Pinpoint the cell where the given text exists, returning its (X, Y) midpoint coordinate. 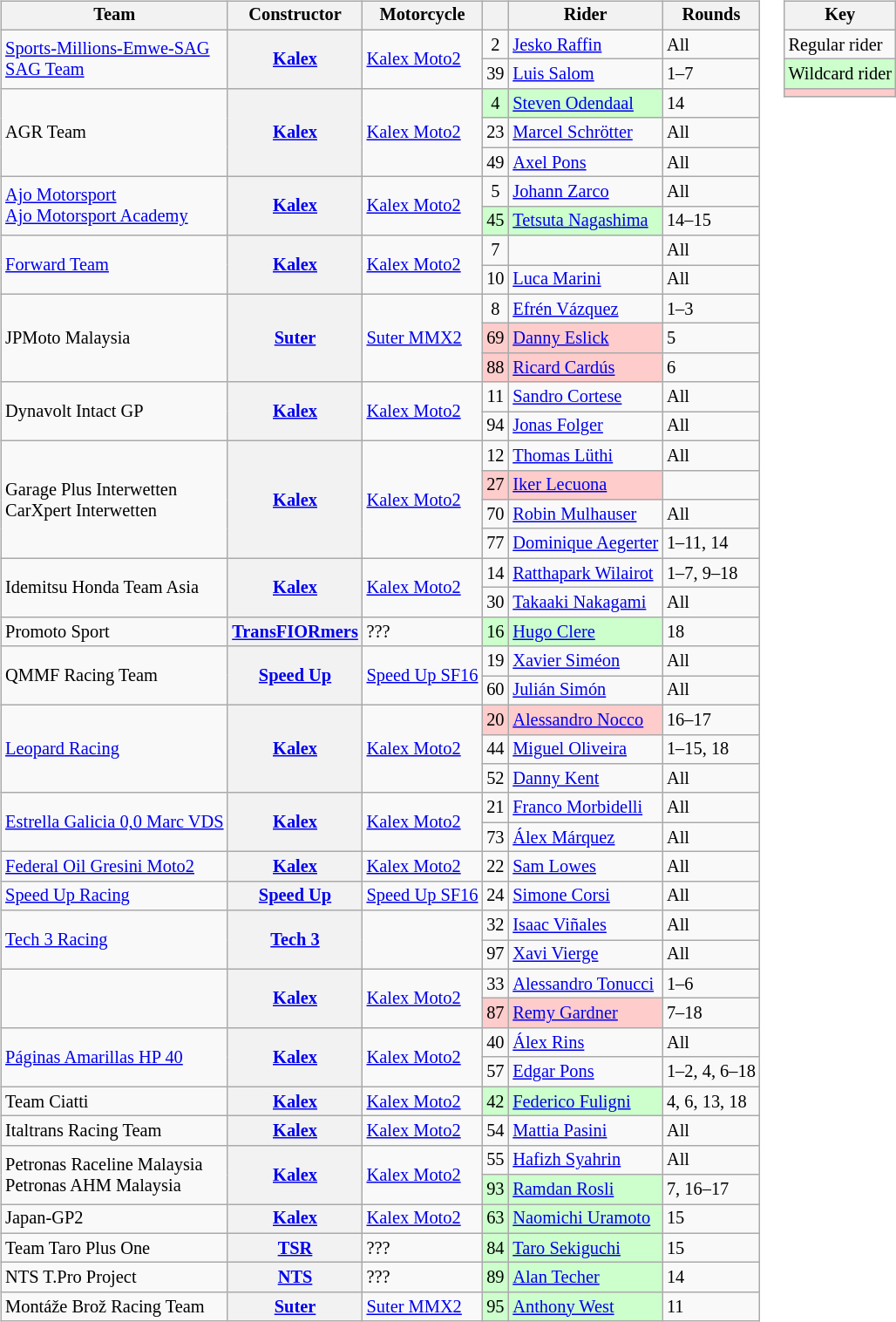
94 (495, 426)
1–7 (711, 74)
Wildcard rider (840, 74)
Álex Márquez (586, 837)
1–7, 9–18 (711, 573)
Páginas Amarillas HP 40 (114, 1057)
Estrella Galicia 0,0 Marc VDS (114, 821)
4, 6, 13, 18 (711, 1101)
Alessandro Nocco (586, 719)
60 (495, 691)
Regular rider (840, 44)
Remy Gardner (586, 1013)
Idemitsu Honda Team Asia (114, 588)
Isaac Viñales (586, 925)
89 (495, 1278)
Italtrans Racing Team (114, 1131)
Thomas Lüthi (586, 455)
18 (711, 631)
1–3 (711, 309)
Alessandro Tonucci (586, 984)
Hafizh Syahrin (586, 1160)
Garage Plus Interwetten CarXpert Interwetten (114, 499)
QMMF Racing Team (114, 675)
77 (495, 543)
27 (495, 485)
16 (495, 631)
Luca Marini (586, 280)
33 (495, 984)
Leopard Racing (114, 748)
2 (495, 44)
Axel Pons (586, 162)
Speed Up Racing (114, 896)
Danny Kent (586, 779)
Miguel Oliveira (586, 749)
22 (495, 867)
97 (495, 955)
32 (495, 925)
19 (495, 661)
Ricard Cardús (586, 368)
44 (495, 749)
21 (495, 808)
73 (495, 837)
TransFIORmers (295, 631)
69 (495, 338)
Dominique Aegerter (586, 543)
Rounds (711, 16)
63 (495, 1219)
Ajo Motorsport Ajo Motorsport Academy (114, 206)
Álex Rins (586, 1043)
Sandro Cortese (586, 397)
95 (495, 1307)
Mattia Pasini (586, 1131)
Dynavolt Intact GP (114, 412)
10 (495, 280)
Team Ciatti (114, 1101)
84 (495, 1248)
Hugo Clere (586, 631)
Franco Morbidelli (586, 808)
Forward Team (114, 265)
Motorcycle (423, 16)
7 (495, 250)
7, 16–17 (711, 1189)
45 (495, 221)
52 (495, 779)
70 (495, 514)
93 (495, 1189)
Jonas Folger (586, 426)
Montáže Brož Racing Team (114, 1307)
Simone Corsi (586, 896)
23 (495, 133)
12 (495, 455)
Tech 3 Racing (114, 940)
1–15, 18 (711, 749)
1–11, 14 (711, 543)
1–6 (711, 984)
Xavi Vierge (586, 955)
Takaaki Nakagami (586, 603)
Tech 3 (295, 940)
Tetsuta Nagashima (586, 221)
39 (495, 74)
TSR (295, 1248)
Steven Odendaal (586, 104)
54 (495, 1131)
Anthony West (586, 1307)
88 (495, 368)
Sam Lowes (586, 867)
Xavier Siméon (586, 661)
8 (495, 309)
57 (495, 1072)
Efrén Vázquez (586, 309)
55 (495, 1160)
Ramdan Rosli (586, 1189)
24 (495, 896)
Luis Salom (586, 74)
Team Taro Plus One (114, 1248)
Edgar Pons (586, 1072)
NTS T.Pro Project (114, 1278)
Robin Mulhauser (586, 514)
Constructor (295, 16)
Ratthapark Wilairot (586, 573)
Key (840, 16)
Japan-GP2 (114, 1219)
Federal Oil Gresini Moto2 (114, 867)
Danny Eslick (586, 338)
Johann Zarco (586, 192)
6 (711, 368)
Federico Fuligni (586, 1101)
AGR Team (114, 133)
Taro Sekiguchi (586, 1248)
Promoto Sport (114, 631)
42 (495, 1101)
40 (495, 1043)
30 (495, 603)
Marcel Schrötter (586, 133)
Sports-Millions-Emwe-SAG SAG Team (114, 59)
Jesko Raffin (586, 44)
1–2, 4, 6–18 (711, 1072)
JPMoto Malaysia (114, 338)
4 (495, 104)
49 (495, 162)
16–17 (711, 719)
Rider (586, 16)
Iker Lecuona (586, 485)
20 (495, 719)
Petronas Raceline Malaysia Petronas AHM Malaysia (114, 1174)
Julián Simón (586, 691)
Team (114, 16)
87 (495, 1013)
7–18 (711, 1013)
NTS (295, 1278)
14–15 (711, 221)
Naomichi Uramoto (586, 1219)
Alan Techer (586, 1278)
